Scan for the cell matching the given text and deliver its [x, y] coordinate at center. 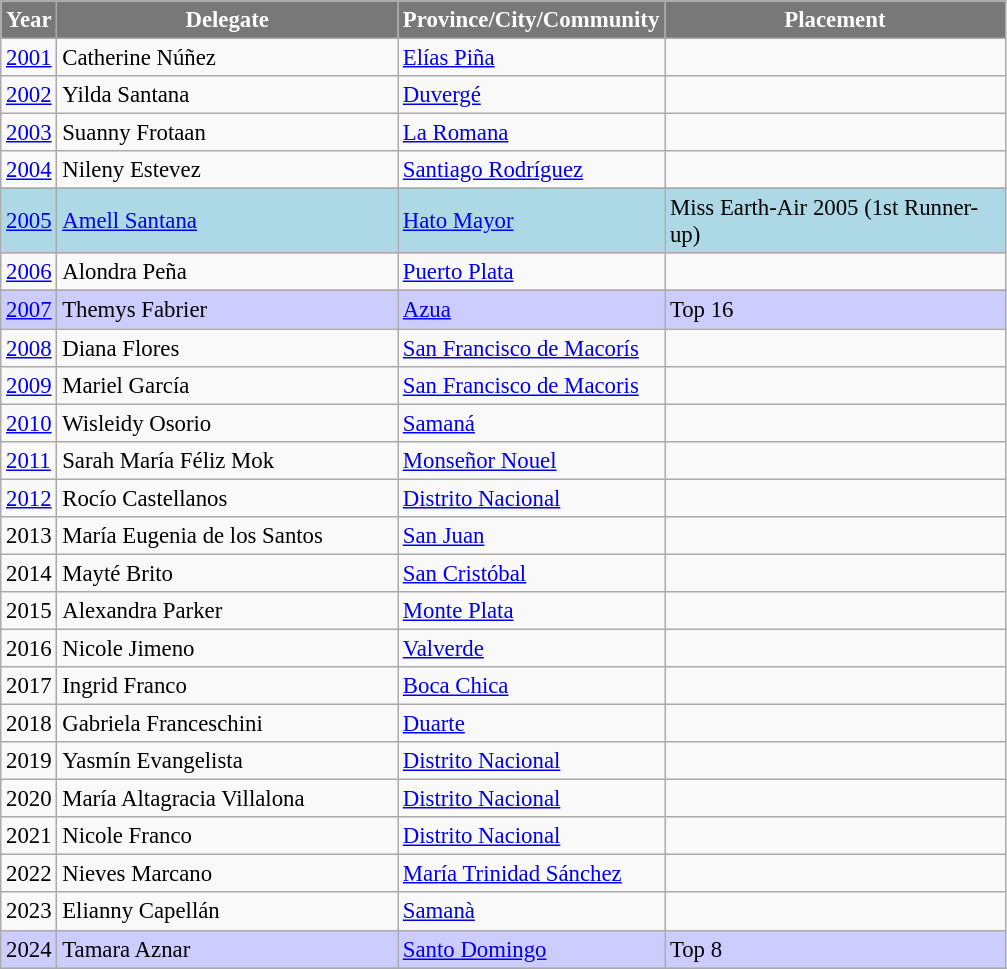
Alondra Peña [228, 273]
San Francisco de Macorís [532, 348]
2017 [29, 686]
Top 16 [836, 310]
2015 [29, 611]
Yasmín Evangelista [228, 761]
Nicole Franco [228, 836]
2007 [29, 310]
Nileny Estevez [228, 170]
San Cristóbal [532, 573]
Monte Plata [532, 611]
2022 [29, 874]
Sarah María Féliz Mok [228, 460]
Santo Domingo [532, 949]
2005 [29, 222]
San Francisco de Macoris [532, 385]
2002 [29, 95]
Gabriela Franceschini [228, 724]
Samaná [532, 423]
2001 [29, 58]
Nicole Jimeno [228, 648]
Catherine Núñez [228, 58]
2014 [29, 573]
2012 [29, 498]
Year [29, 20]
Elianny Capellán [228, 912]
2009 [29, 385]
La Romana [532, 133]
Samanà [532, 912]
2011 [29, 460]
Top 8 [836, 949]
Duarte [532, 724]
Tamara Aznar [228, 949]
María Trinidad Sánchez [532, 874]
San Juan [532, 536]
Valverde [532, 648]
2016 [29, 648]
María Eugenia de los Santos [228, 536]
2023 [29, 912]
Elías Piña [532, 58]
Duvergé [532, 95]
2021 [29, 836]
Amell Santana [228, 222]
Yilda Santana [228, 95]
Diana Flores [228, 348]
Themys Fabrier [228, 310]
Santiago Rodríguez [532, 170]
2006 [29, 273]
María Altagracia Villalona [228, 799]
Suanny Frotaan [228, 133]
Monseñor Nouel [532, 460]
2020 [29, 799]
Puerto Plata [532, 273]
2010 [29, 423]
2024 [29, 949]
Mariel García [228, 385]
Miss Earth-Air 2005 (1st Runner-up) [836, 222]
Mayté Brito [228, 573]
Boca Chica [532, 686]
Delegate [228, 20]
Province/City/Community [532, 20]
2004 [29, 170]
Alexandra Parker [228, 611]
Nieves Marcano [228, 874]
Azua [532, 310]
2003 [29, 133]
2019 [29, 761]
2013 [29, 536]
Rocío Castellanos [228, 498]
Wisleidy Osorio [228, 423]
Hato Mayor [532, 222]
Ingrid Franco [228, 686]
2008 [29, 348]
2018 [29, 724]
Placement [836, 20]
